Provide the [X, Y] coordinate of the cell's center where the given text is located.  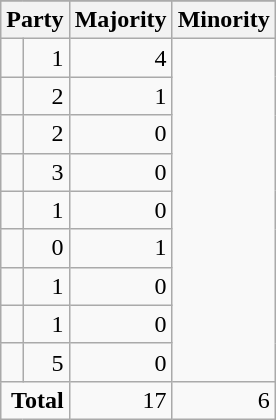
5 [46, 362]
Party [35, 20]
4 [120, 58]
3 [46, 172]
Minority [224, 20]
Majority [120, 20]
6 [224, 400]
Total [35, 400]
17 [120, 400]
